From the cell containing the given text, extract its center point as (x, y) coordinate. 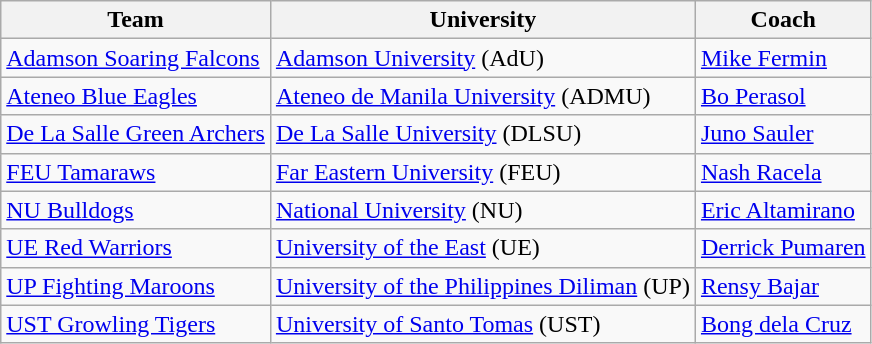
UP Fighting Maroons (136, 286)
Far Eastern University (FEU) (482, 172)
Ateneo Blue Eagles (136, 96)
University of the Philippines Diliman (UP) (482, 286)
De La Salle University (DLSU) (482, 134)
Coach (783, 20)
Derrick Pumaren (783, 248)
Juno Sauler (783, 134)
Adamson Soaring Falcons (136, 58)
University (482, 20)
UST Growling Tigers (136, 324)
De La Salle Green Archers (136, 134)
Adamson University (AdU) (482, 58)
University of the East (UE) (482, 248)
Rensy Bajar (783, 286)
Bong dela Cruz (783, 324)
Ateneo de Manila University (ADMU) (482, 96)
UE Red Warriors (136, 248)
National University (NU) (482, 210)
NU Bulldogs (136, 210)
Bo Perasol (783, 96)
Eric Altamirano (783, 210)
Team (136, 20)
Nash Racela (783, 172)
Mike Fermin (783, 58)
FEU Tamaraws (136, 172)
University of Santo Tomas (UST) (482, 324)
